Determine the [x, y] coordinate at the center of the cell enclosing the given text.  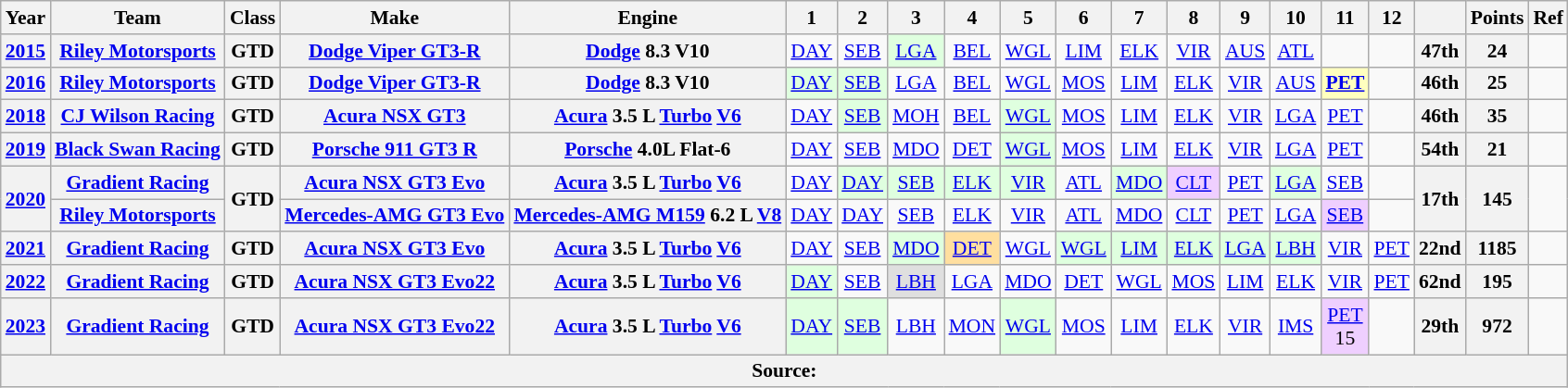
2015 [26, 51]
IMS [1296, 326]
17th [1440, 198]
MOH [916, 117]
3 [916, 18]
972 [1498, 326]
Mercedes-AMG GT3 Evo [395, 216]
PET15 [1345, 326]
Porsche 911 GT3 R [395, 150]
12 [1392, 18]
7 [1140, 18]
2016 [26, 83]
1 [812, 18]
2022 [26, 282]
6 [1084, 18]
CJ Wilson Racing [137, 117]
21 [1498, 150]
9 [1245, 18]
Make [395, 18]
22nd [1440, 249]
54th [1440, 150]
Class [252, 18]
2023 [26, 326]
10 [1296, 18]
Year [26, 18]
195 [1498, 282]
Engine [647, 18]
Acura NSX GT3 [395, 117]
2019 [26, 150]
4 [973, 18]
5 [1029, 18]
Mercedes-AMG M159 6.2 L V8 [647, 216]
MON [973, 326]
2018 [26, 117]
2020 [26, 198]
2021 [26, 249]
145 [1498, 198]
2 [862, 18]
Source: [784, 371]
29th [1440, 326]
1185 [1498, 249]
24 [1498, 51]
Points [1498, 18]
Ref [1548, 18]
8 [1194, 18]
Team [137, 18]
11 [1345, 18]
62nd [1440, 282]
25 [1498, 83]
35 [1498, 117]
Porsche 4.0L Flat-6 [647, 150]
Black Swan Racing [137, 150]
47th [1440, 51]
